Locate the cell with the specified text and output its (X, Y) center coordinate. 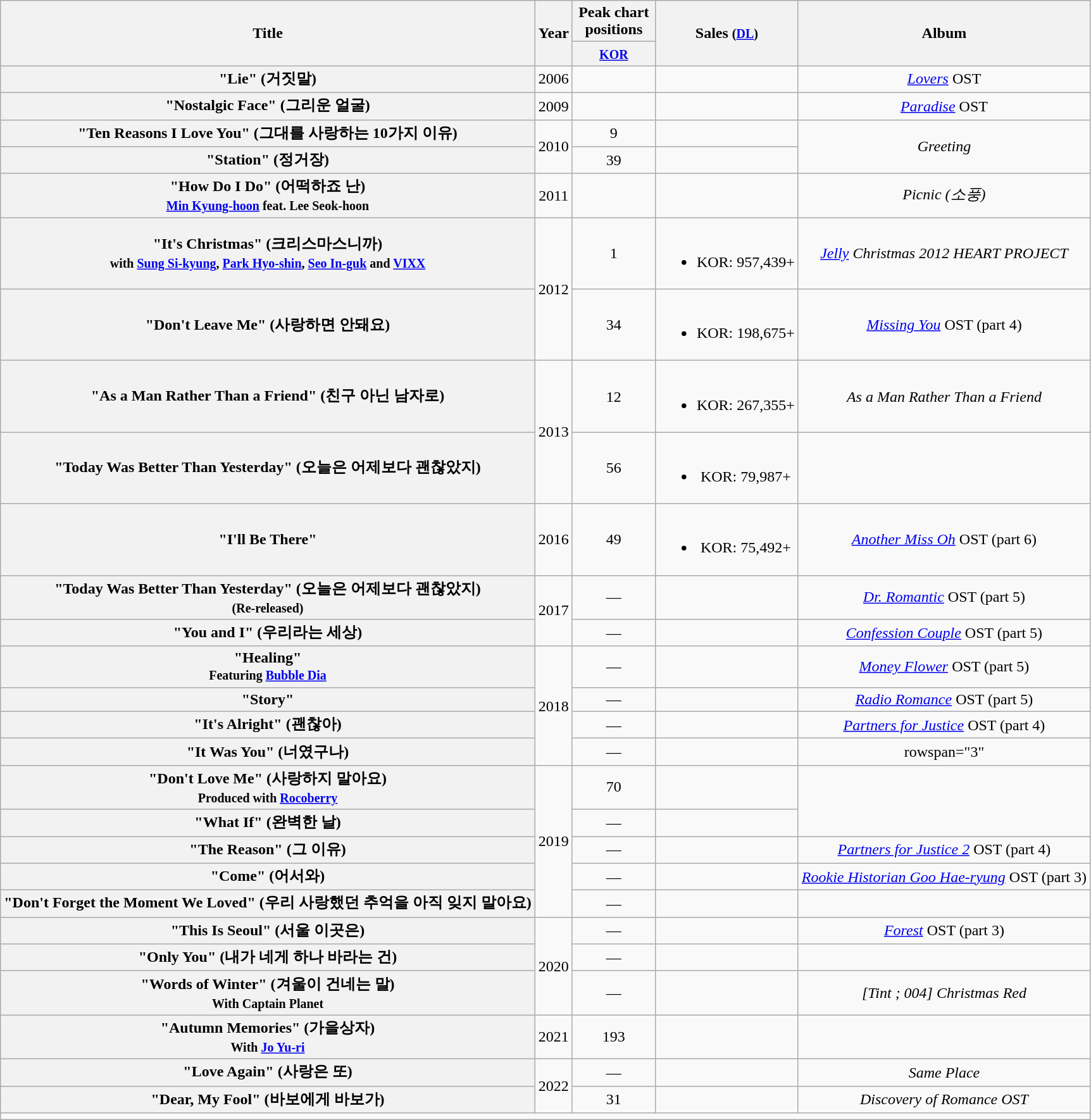
"Autumn Memories" (가을상자)With Jo Yu-ri (268, 1037)
"It's Christmas" (크리스마스니까)with Sung Si-kyung, Park Hyo-shin, Seo In-guk and VIXX (268, 253)
"Story" (268, 699)
Dr. Romantic OST (part 5) (944, 597)
"Only You" (내가 네게 하나 바라는 건) (268, 958)
Rookie Historian Goo Hae-ryung OST (part 3) (944, 877)
Album (944, 33)
As a Man Rather Than a Friend (944, 396)
2019 (553, 841)
"You and I" (우리라는 세상) (268, 633)
"It Was You" (너였구나) (268, 752)
"It's Alright" (괜찮아) (268, 725)
"This Is Seoul" (서울 이곳은) (268, 930)
49 (614, 539)
KOR (614, 54)
2020 (553, 966)
"Don't Leave Me" (사랑하면 안돼요) (268, 325)
Jelly Christmas 2012 HEART PROJECT (944, 253)
Picnic (소풍) (944, 196)
1 (614, 253)
Partners for Justice OST (part 4) (944, 725)
Missing You OST (part 4) (944, 325)
56 (614, 468)
9 (614, 133)
39 (614, 161)
KOR: 198,675+ (726, 325)
"Today Was Better Than Yesterday" (오늘은 어제보다 괜찮았지)(Re-released) (268, 597)
2011 (553, 196)
KOR: 79,987+ (726, 468)
"Love Again" (사랑은 또) (268, 1072)
Same Place (944, 1072)
Radio Romance OST (part 5) (944, 699)
[Tint ; 004] Christmas Red (944, 993)
rowspan="3" (944, 752)
193 (614, 1037)
Money Flower OST (part 5) (944, 667)
Sales (DL) (726, 33)
Partners for Justice 2 OST (part 4) (944, 850)
"The Reason" (그 이유) (268, 850)
Title (268, 33)
"Don't Love Me" (사랑하지 말아요)Produced with Rocoberry (268, 787)
"As a Man Rather Than a Friend" (친구 아닌 남자로) (268, 396)
"How Do I Do" (어떡하죠 난)Min Kyung-hoon feat. Lee Seok-hoon (268, 196)
Confession Couple OST (part 5) (944, 633)
12 (614, 396)
Another Miss Oh OST (part 6) (944, 539)
2006 (553, 80)
Discovery of Romance OST (944, 1100)
KOR: 957,439+ (726, 253)
KOR: 75,492+ (726, 539)
2022 (553, 1086)
Peak chart positions (614, 22)
31 (614, 1100)
Lovers OST (944, 80)
"Dear, My Fool" (바보에게 바보가) (268, 1100)
2017 (553, 611)
2016 (553, 539)
Forest OST (part 3) (944, 930)
Year (553, 33)
2010 (553, 147)
2012 (553, 289)
"Lie" (거짓말) (268, 80)
Paradise OST (944, 106)
KOR: 267,355+ (726, 396)
70 (614, 787)
"I'll Be There" (268, 539)
2018 (553, 706)
34 (614, 325)
"Words of Winter" (겨울이 건네는 말)With Captain Planet (268, 993)
2009 (553, 106)
"What If" (완벽한 날) (268, 823)
"Today Was Better Than Yesterday" (오늘은 어제보다 괜찮았지) (268, 468)
"Station" (정거장) (268, 161)
"Ten Reasons I Love You" (그대를 사랑하는 10가지 이유) (268, 133)
"Don't Forget the Moment We Loved" (우리 사랑했던 추억을 아직 잊지 말아요) (268, 904)
2021 (553, 1037)
"Nostalgic Face" (그리운 얼굴) (268, 106)
"Come" (어서와) (268, 877)
Greeting (944, 147)
"Healing"Featuring Bubble Dia (268, 667)
2013 (553, 432)
